Return [x, y] of the center of cell containing provided text 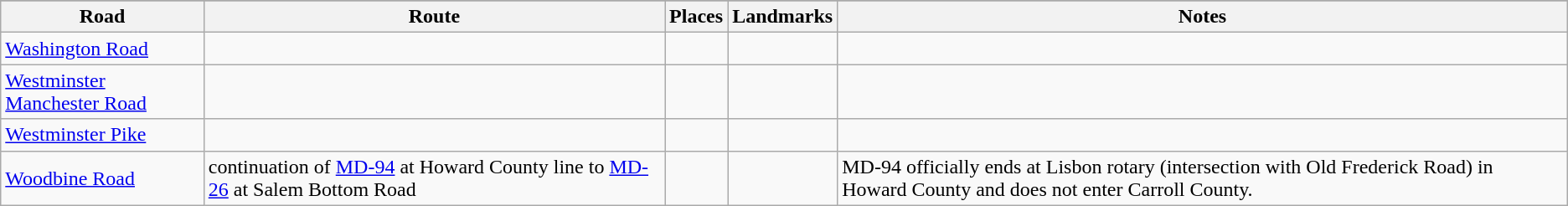
Washington Road [102, 49]
Woodbine Road [102, 178]
Places [697, 17]
Westminster Pike [102, 135]
Route [434, 17]
Westminster Manchester Road [102, 92]
MD-94 officially ends at Lisbon rotary (intersection with Old Frederick Road) in Howard County and does not enter Carroll County. [1203, 178]
Landmarks [782, 17]
Road [102, 17]
continuation of MD-94 at Howard County line to MD-26 at Salem Bottom Road [434, 178]
Notes [1203, 17]
